Return (X, Y) of the center of cell containing provided text 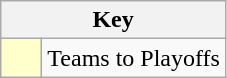
Key (114, 20)
Teams to Playoffs (134, 58)
